Return (x, y) of the center of cell containing provided text 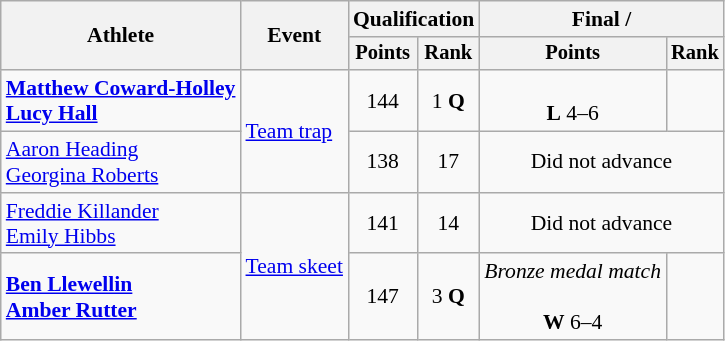
3 Q (448, 298)
Event (294, 36)
Team skeet (294, 267)
Team trap (294, 131)
L 4–6 (572, 100)
Freddie KillanderEmily Hibbs (121, 224)
17 (448, 162)
Athlete (121, 36)
Qualification (414, 19)
1 Q (448, 100)
Bronze medal matchW 6–4 (572, 298)
Final / (601, 19)
Matthew Coward-HolleyLucy Hall (121, 100)
14 (448, 224)
Ben LlewellinAmber Rutter (121, 298)
138 (382, 162)
Aaron HeadingGeorgina Roberts (121, 162)
141 (382, 224)
144 (382, 100)
147 (382, 298)
